Extract the [X, Y] coordinate from the center of the cell holding the provided text.  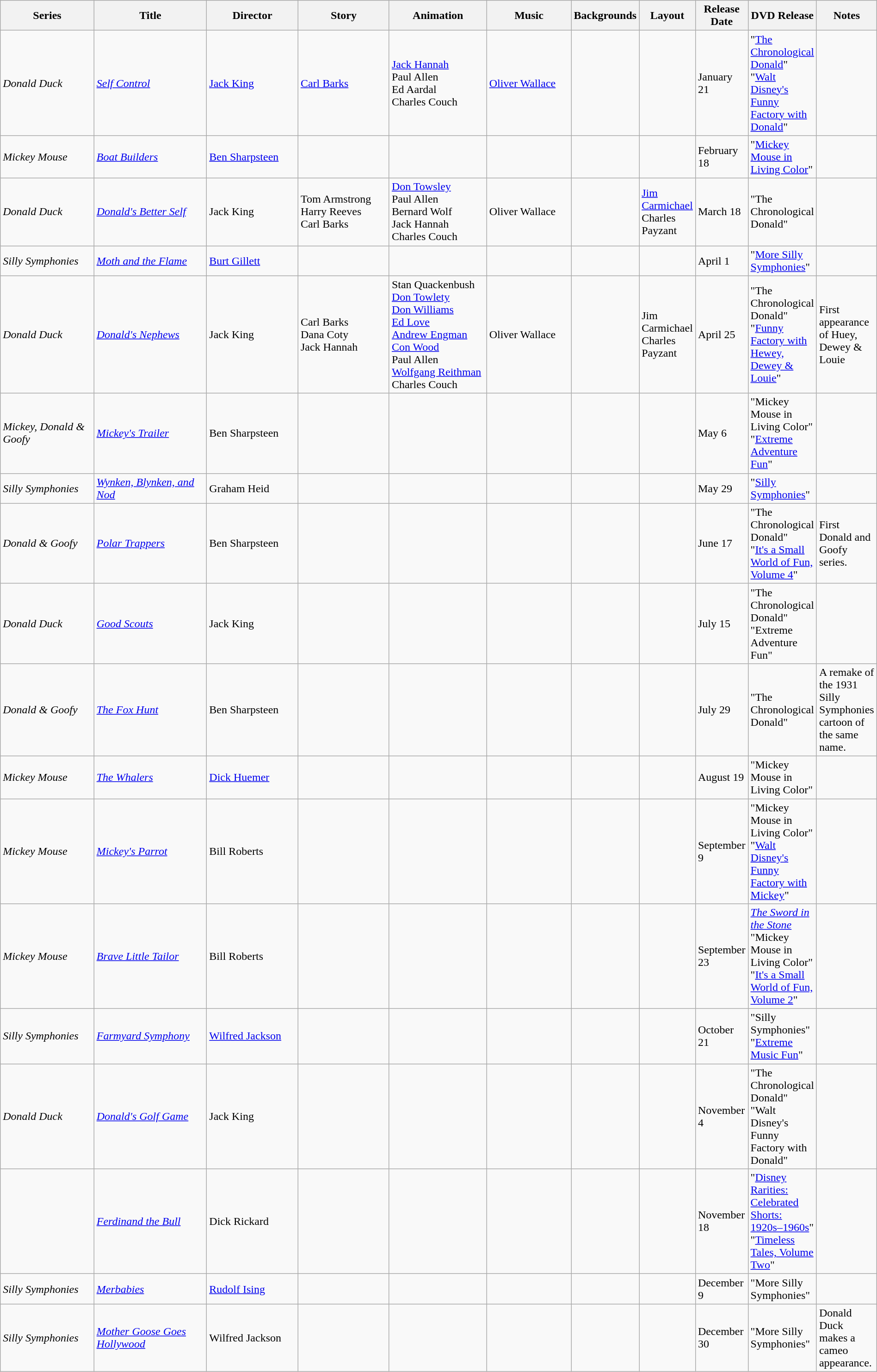
Title [150, 16]
Series [47, 16]
November 4 [722, 1117]
A remake of the 1931 Silly Symphonies cartoon of the same name. [846, 710]
"Silly Symphonies" [782, 488]
Donald's Nephews [150, 334]
Mickey, Donald & Goofy [47, 433]
Good Scouts [150, 624]
January 21 [722, 83]
Merbabies [150, 1289]
October 21 [722, 1036]
Donald's Golf Game [150, 1117]
Director [253, 16]
Music [529, 16]
Graham Heid [253, 488]
July 15 [722, 624]
Carl Barks [343, 83]
The Sword in the Stone "Mickey Mouse in Living Color" "It's a Small World of Fun, Volume 2" [782, 957]
Backgrounds [605, 16]
Tom Armstrong Harry Reeves Carl Barks [343, 212]
Boat Builders [150, 157]
Dick Rickard [253, 1221]
November 18 [722, 1221]
Stan Quackenbush Don Towlety Don Williams Ed Love Andrew Engman Con Wood Paul Allen Wolfgang Reithman Charles Couch [438, 334]
December 9 [722, 1289]
Brave Little Tailor [150, 957]
September 23 [722, 957]
Carl Barks Dana Coty Jack Hannah [343, 334]
Farmyard Symphony [150, 1036]
August 19 [722, 777]
Wynken, Blynken, and Nod [150, 488]
Layout [667, 16]
April 25 [722, 334]
Release Date [722, 16]
Burt Gillett [253, 261]
December 30 [722, 1338]
The Whalers [150, 777]
Animation [438, 16]
Jack Hannah Paul Allen Ed Aardal Charles Couch [438, 83]
Story [343, 16]
March 18 [722, 212]
"Disney Rarities: Celebrated Shorts: 1920s–1960s" "Timeless Tales, Volume Two" [782, 1221]
Self Control [150, 83]
April 1 [722, 261]
Don Towsley Paul Allen Bernard Wolf Jack Hannah Charles Couch [438, 212]
June 17 [722, 543]
Rudolf Ising [253, 1289]
Notes [846, 16]
"Mickey Mouse in Living Color" "Walt Disney's Funny Factory with Mickey" [782, 851]
Dick Huemer [253, 777]
"Silly Symphonies" "Extreme Music Fun" [782, 1036]
"Mickey Mouse in Living Color" "Extreme Adventure Fun" [782, 433]
September 9 [722, 851]
First Donald and Goofy series. [846, 543]
Mother Goose Goes Hollywood [150, 1338]
Mickey's Parrot [150, 851]
Ferdinand the Bull [150, 1221]
May 6 [722, 433]
"The Chronological Donald" "It's a Small World of Fun, Volume 4" [782, 543]
Moth and the Flame [150, 261]
"The Chronological Donald" "Funny Factory with Hewey, Dewey & Louie" [782, 334]
Donald's Better Self [150, 212]
Mickey's Trailer [150, 433]
May 29 [722, 488]
DVD Release [782, 16]
Donald Duck makes a cameo appearance. [846, 1338]
Polar Trappers [150, 543]
July 29 [722, 710]
The Fox Hunt [150, 710]
"The Chronological Donald" "Extreme Adventure Fun" [782, 624]
First appearance of Huey, Dewey & Louie [846, 334]
February 18 [722, 157]
